Return [X, Y] of the center of cell containing provided text 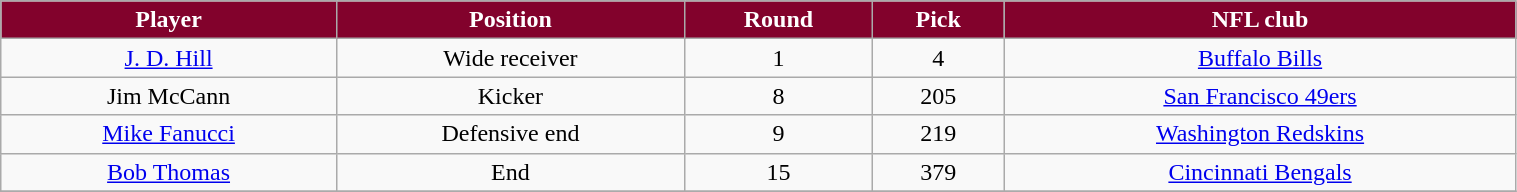
Wide receiver [510, 58]
Player [169, 20]
End [510, 172]
Washington Redskins [1260, 134]
Position [510, 20]
Pick [938, 20]
Cincinnati Bengals [1260, 172]
Jim McCann [169, 96]
379 [938, 172]
1 [778, 58]
8 [778, 96]
NFL club [1260, 20]
San Francisco 49ers [1260, 96]
Buffalo Bills [1260, 58]
Defensive end [510, 134]
9 [778, 134]
15 [778, 172]
Kicker [510, 96]
205 [938, 96]
J. D. Hill [169, 58]
4 [938, 58]
Mike Fanucci [169, 134]
Bob Thomas [169, 172]
Round [778, 20]
219 [938, 134]
